For the text-containing cell, return its midpoint in [x, y] coordinate format. 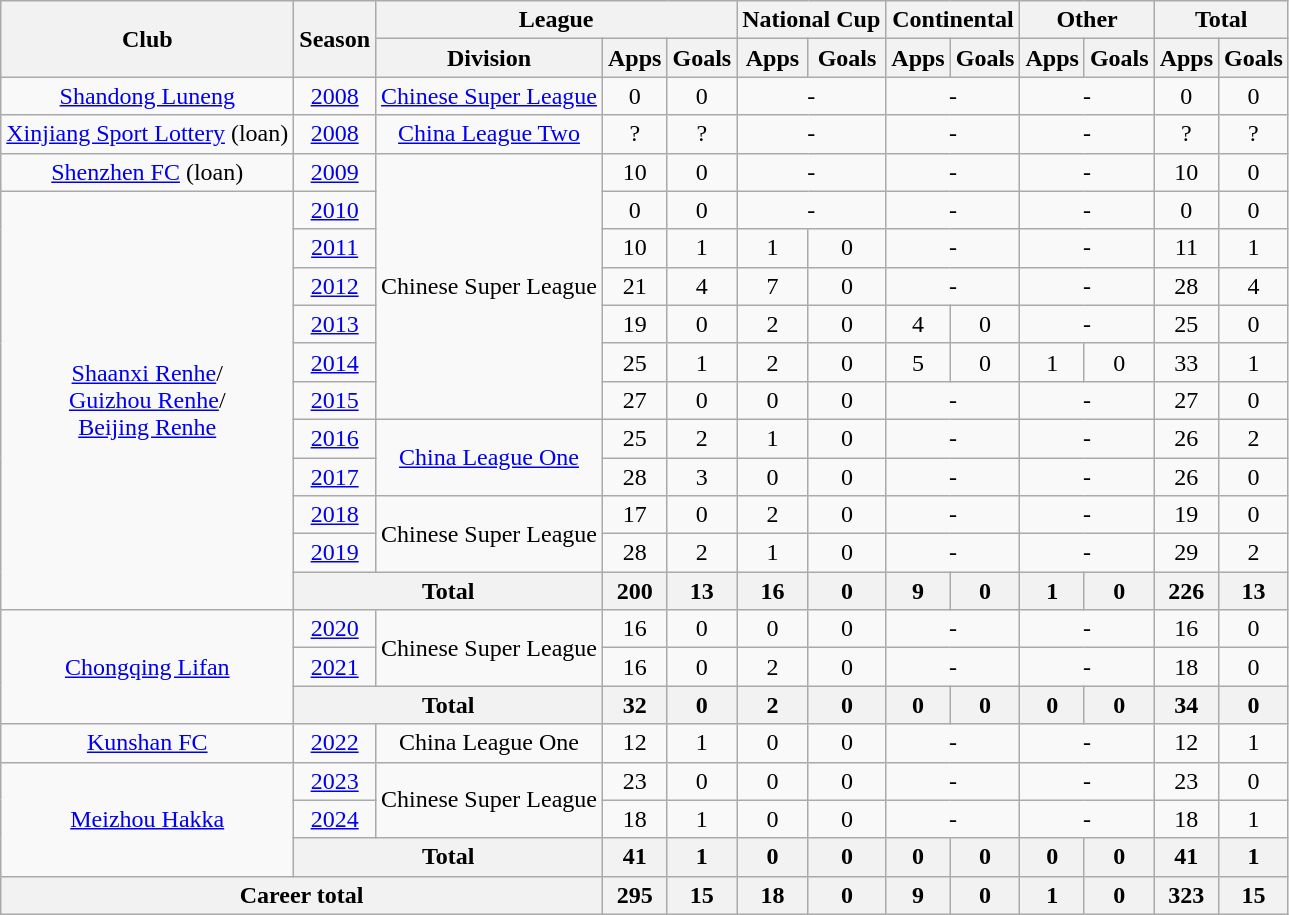
323 [1186, 895]
Chongqing Lifan [148, 667]
Shandong Luneng [148, 96]
7 [773, 286]
Shenzhen FC (loan) [148, 172]
Career total [302, 895]
295 [635, 895]
Shaanxi Renhe/ Guizhou Renhe/ Beijing Renhe [148, 400]
League [556, 20]
Other [1087, 20]
2024 [335, 819]
2016 [335, 438]
2018 [335, 515]
2013 [335, 324]
Meizhou Hakka [148, 819]
11 [1186, 248]
Division [490, 58]
2014 [335, 362]
2010 [335, 210]
China League Two [490, 134]
Club [148, 39]
200 [635, 591]
2019 [335, 553]
Xinjiang Sport Lottery (loan) [148, 134]
33 [1186, 362]
32 [635, 705]
Kunshan FC [148, 743]
226 [1186, 591]
2011 [335, 248]
National Cup [812, 20]
2009 [335, 172]
2020 [335, 629]
3 [702, 477]
2017 [335, 477]
29 [1186, 553]
Season [335, 39]
17 [635, 515]
2022 [335, 743]
5 [918, 362]
2012 [335, 286]
2015 [335, 400]
2021 [335, 667]
2023 [335, 781]
21 [635, 286]
Continental [953, 20]
34 [1186, 705]
